From the cell containing the given text, extract its center point as (x, y) coordinate. 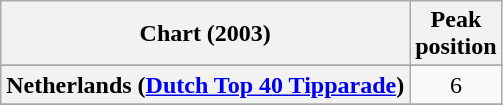
6 (456, 85)
Chart (2003) (206, 34)
Peakposition (456, 34)
Netherlands (Dutch Top 40 Tipparade) (206, 85)
